Identify which cell holds the provided text, then report its [X, Y] central coordinate. 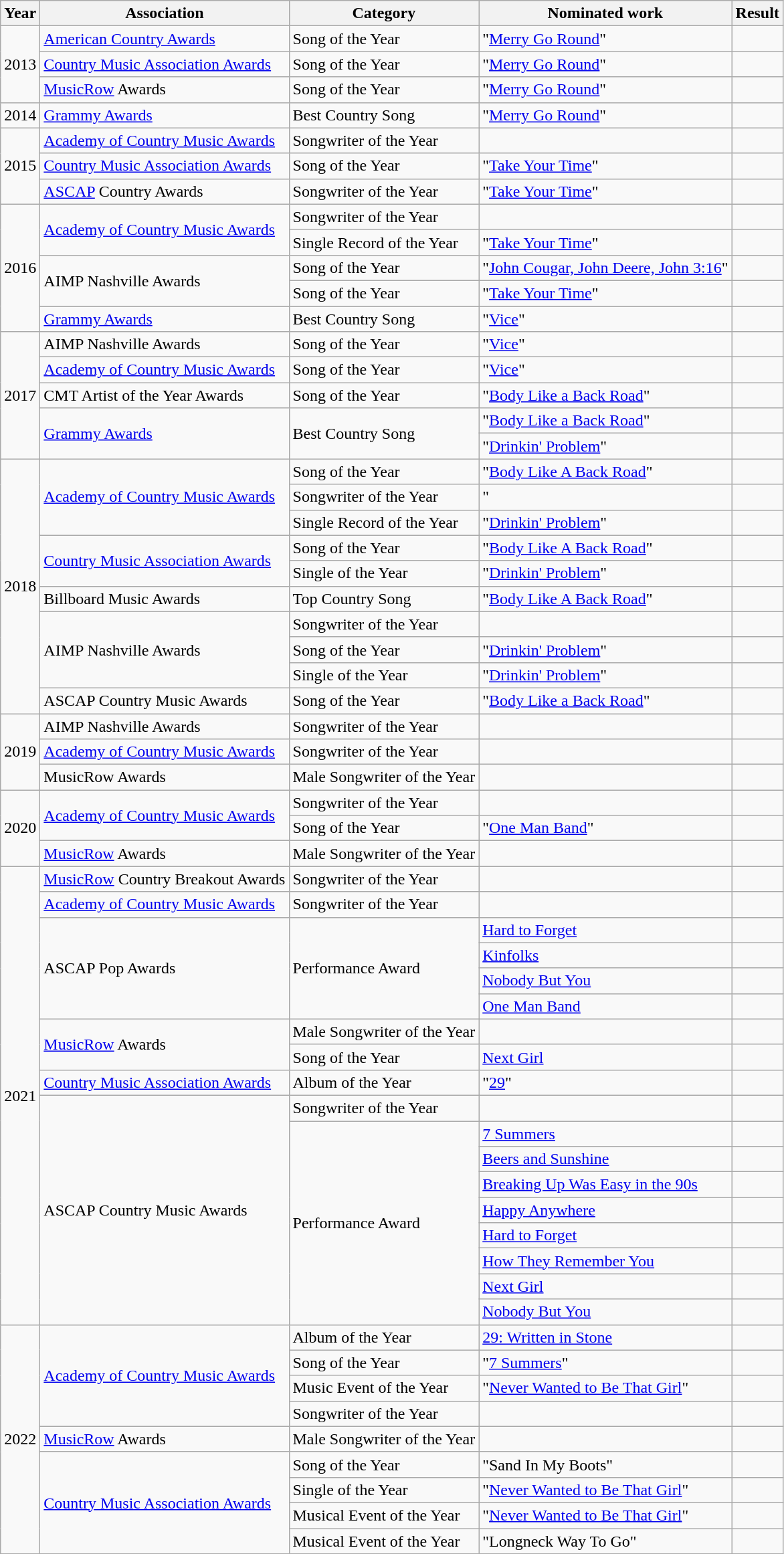
Music Event of the Year [384, 1388]
"29" [605, 1082]
Year [20, 13]
2020 [20, 828]
2013 [20, 64]
2017 [20, 395]
ASCAP Country Awards [165, 191]
Breaking Up Was Easy in the 90s [605, 1185]
7 Summers [605, 1134]
2015 [20, 166]
Kinfolks [605, 955]
2014 [20, 115]
"Sand In My Boots" [605, 1464]
Top Country Song [384, 599]
Association [165, 13]
ASCAP Pop Awards [165, 968]
How They Remember You [605, 1261]
"7 Summers" [605, 1363]
29: Written in Stone [605, 1337]
Happy Anywhere [605, 1210]
2019 [20, 751]
Category [384, 13]
Result [757, 13]
2022 [20, 1440]
"One Man Band" [605, 828]
"Longneck Way To Go" [605, 1541]
2018 [20, 586]
2021 [20, 1096]
"John Cougar, John Deere, John 3:16" [605, 268]
Beers and Sunshine [605, 1159]
Nominated work [605, 13]
2016 [20, 268]
One Man Band [605, 1006]
American Country Awards [165, 39]
CMT Artist of the Year Awards [165, 395]
MusicRow Country Breakout Awards [165, 879]
Billboard Music Awards [165, 599]
" [605, 497]
